Identify which cell holds the provided text, then report its [x, y] central coordinate. 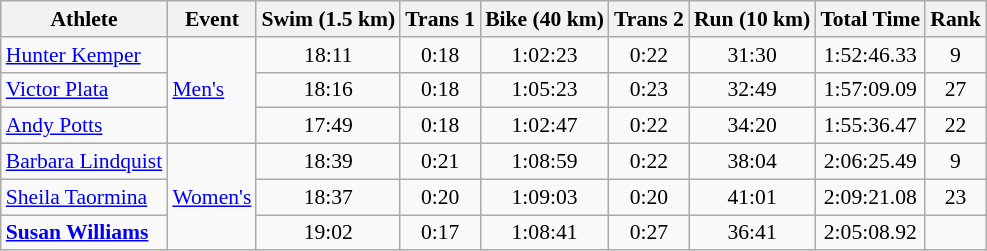
31:30 [752, 55]
23 [956, 197]
Women's [212, 198]
18:16 [328, 90]
Trans 1 [440, 19]
0:17 [440, 233]
38:04 [752, 162]
2:06:25.49 [870, 162]
1:02:47 [544, 126]
0:23 [649, 90]
1:08:41 [544, 233]
Andy Potts [84, 126]
1:05:23 [544, 90]
1:52:46.33 [870, 55]
Bike (40 km) [544, 19]
36:41 [752, 233]
2:09:21.08 [870, 197]
18:39 [328, 162]
Victor Plata [84, 90]
Sheila Taormina [84, 197]
1:55:36.47 [870, 126]
Trans 2 [649, 19]
Barbara Lindquist [84, 162]
27 [956, 90]
2:05:08.92 [870, 233]
18:11 [328, 55]
Run (10 km) [752, 19]
Total Time [870, 19]
Men's [212, 90]
Swim (1.5 km) [328, 19]
34:20 [752, 126]
Susan Williams [84, 233]
18:37 [328, 197]
1:02:23 [544, 55]
1:08:59 [544, 162]
17:49 [328, 126]
1:57:09.09 [870, 90]
22 [956, 126]
1:09:03 [544, 197]
Rank [956, 19]
Athlete [84, 19]
19:02 [328, 233]
Event [212, 19]
41:01 [752, 197]
0:21 [440, 162]
0:27 [649, 233]
32:49 [752, 90]
Hunter Kemper [84, 55]
